From the cell containing the given text, extract its center point as [X, Y] coordinate. 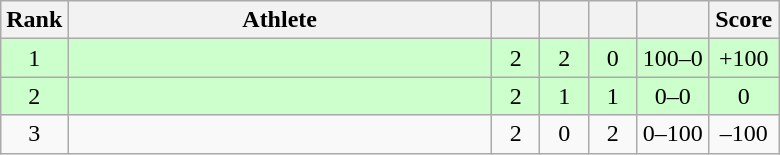
0–0 [672, 96]
+100 [744, 58]
0–100 [672, 134]
–100 [744, 134]
3 [34, 134]
Athlete [280, 20]
Score [744, 20]
Rank [34, 20]
100–0 [672, 58]
